Extract the (x, y) coordinate from the center of the cell holding the provided text.  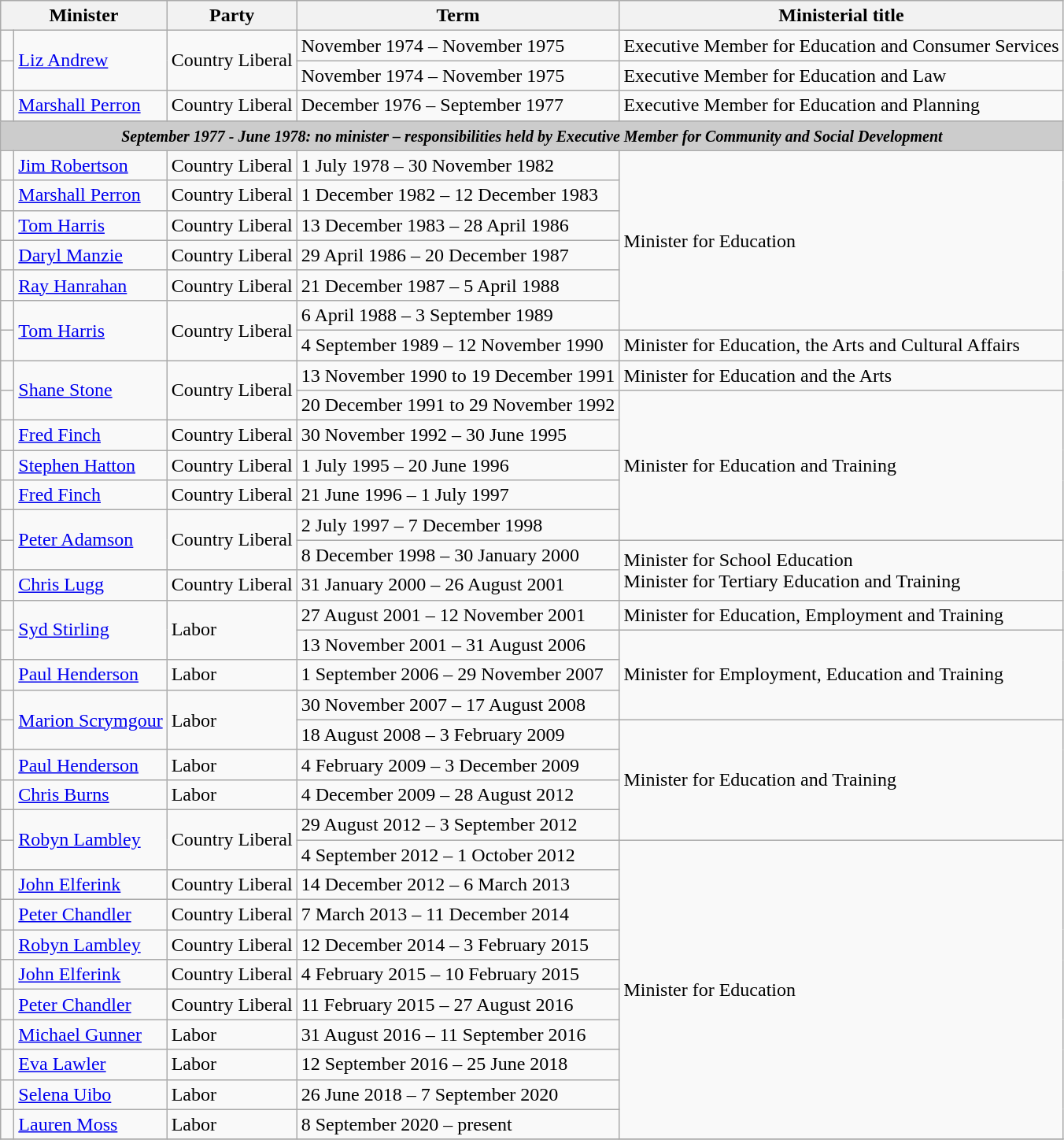
December 1976 – September 1977 (458, 105)
Eva Lawler (91, 1064)
12 December 2014 – 3 February 2015 (458, 945)
Syd Stirling (91, 630)
7 March 2013 – 11 December 2014 (458, 915)
29 April 1986 – 20 December 1987 (458, 255)
13 November 2001 – 31 August 2006 (458, 645)
11 February 2015 – 27 August 2016 (458, 1005)
27 August 2001 – 12 November 2001 (458, 615)
4 December 2009 – 28 August 2012 (458, 794)
September 1977 - June 1978: no minister – responsibilities held by Executive Member for Community and Social Development (532, 135)
Stephen Hatton (91, 465)
13 November 1990 to 19 December 1991 (458, 376)
Minister for School EducationMinister for Tertiary Education and Training (841, 570)
1 September 2006 – 29 November 2007 (458, 675)
8 September 2020 – present (458, 1124)
4 February 2009 – 3 December 2009 (458, 764)
31 August 2016 – 11 September 2016 (458, 1035)
Shane Stone (91, 390)
Liz Andrew (91, 61)
12 September 2016 – 25 June 2018 (458, 1064)
Ray Hanrahan (91, 285)
Daryl Manzie (91, 255)
21 June 1996 – 1 July 1997 (458, 495)
4 September 2012 – 1 October 2012 (458, 854)
30 November 2007 – 17 August 2008 (458, 705)
Ministerial title (841, 16)
1 July 1978 – 30 November 1982 (458, 165)
Executive Member for Education and Law (841, 76)
29 August 2012 – 3 September 2012 (458, 824)
30 November 1992 – 30 June 1995 (458, 435)
13 December 1983 – 28 April 1986 (458, 225)
Chris Lugg (91, 585)
20 December 1991 to 29 November 1992 (458, 405)
8 December 1998 – 30 January 2000 (458, 555)
6 April 1988 – 3 September 1989 (458, 315)
31 January 2000 – 26 August 2001 (458, 585)
Michael Gunner (91, 1035)
4 February 2015 – 10 February 2015 (458, 975)
4 September 1989 – 12 November 1990 (458, 345)
Marion Scrymgour (91, 720)
Minister for Employment, Education and Training (841, 675)
Party (231, 16)
Minister (83, 16)
1 July 1995 – 20 June 1996 (458, 465)
Term (458, 16)
Chris Burns (91, 794)
14 December 2012 – 6 March 2013 (458, 885)
Lauren Moss (91, 1124)
Jim Robertson (91, 165)
Minister for Education, the Arts and Cultural Affairs (841, 345)
Peter Adamson (91, 540)
1 December 1982 – 12 December 1983 (458, 195)
18 August 2008 – 3 February 2009 (458, 735)
21 December 1987 – 5 April 1988 (458, 285)
26 June 2018 – 7 September 2020 (458, 1094)
Minister for Education and the Arts (841, 376)
Minister for Education, Employment and Training (841, 615)
Executive Member for Education and Consumer Services (841, 46)
2 July 1997 – 7 December 1998 (458, 525)
Executive Member for Education and Planning (841, 105)
Selena Uibo (91, 1094)
